Return (X, Y) of the center of cell containing provided text 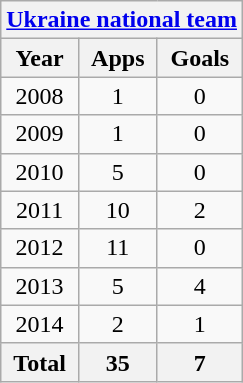
Year (40, 58)
2009 (40, 134)
11 (118, 248)
Total (40, 362)
Goals (200, 58)
2014 (40, 324)
4 (200, 286)
10 (118, 210)
2008 (40, 96)
Ukraine national team (122, 20)
35 (118, 362)
2013 (40, 286)
7 (200, 362)
Apps (118, 58)
2011 (40, 210)
2012 (40, 248)
2010 (40, 172)
